Pinpoint the cell where the given text exists, returning its (X, Y) midpoint coordinate. 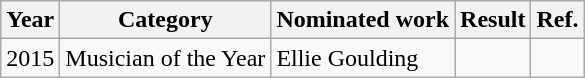
Ellie Goulding (363, 58)
Nominated work (363, 20)
Year (30, 20)
Category (166, 20)
Musician of the Year (166, 58)
2015 (30, 58)
Ref. (558, 20)
Result (493, 20)
